Pinpoint the cell where the given text exists, returning its (x, y) midpoint coordinate. 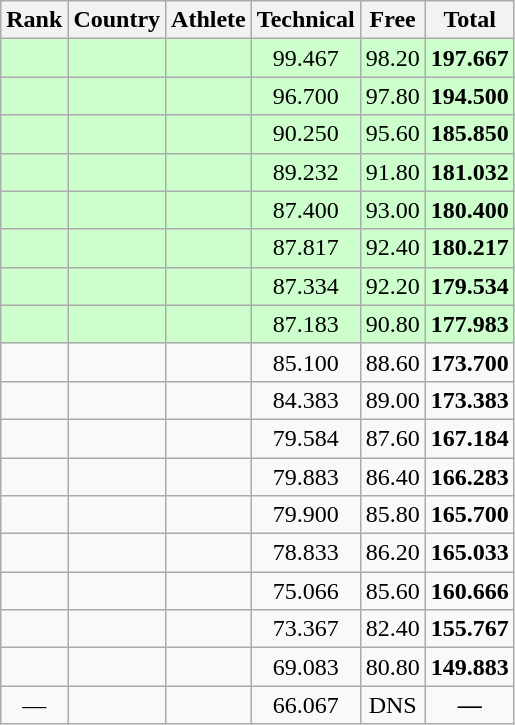
180.400 (470, 210)
Free (392, 20)
91.80 (392, 172)
Total (470, 20)
78.833 (306, 553)
66.067 (306, 705)
98.20 (392, 58)
167.184 (470, 438)
86.40 (392, 477)
80.80 (392, 667)
DNS (392, 705)
87.60 (392, 438)
85.100 (306, 362)
88.60 (392, 362)
87.334 (306, 286)
Rank (34, 20)
85.80 (392, 515)
73.367 (306, 629)
79.900 (306, 515)
180.217 (470, 248)
95.60 (392, 134)
82.40 (392, 629)
89.00 (392, 400)
86.20 (392, 553)
87.817 (306, 248)
97.80 (392, 96)
87.183 (306, 324)
155.767 (470, 629)
160.666 (470, 591)
165.700 (470, 515)
173.383 (470, 400)
90.250 (306, 134)
85.60 (392, 591)
149.883 (470, 667)
181.032 (470, 172)
Country (117, 20)
Athlete (209, 20)
197.667 (470, 58)
166.283 (470, 477)
90.80 (392, 324)
165.033 (470, 553)
79.584 (306, 438)
194.500 (470, 96)
79.883 (306, 477)
96.700 (306, 96)
84.383 (306, 400)
179.534 (470, 286)
185.850 (470, 134)
69.083 (306, 667)
177.983 (470, 324)
75.066 (306, 591)
89.232 (306, 172)
173.700 (470, 362)
Technical (306, 20)
92.40 (392, 248)
99.467 (306, 58)
92.20 (392, 286)
87.400 (306, 210)
93.00 (392, 210)
